Return the (X, Y) coordinate for the center point of the cell that contains the specified text.  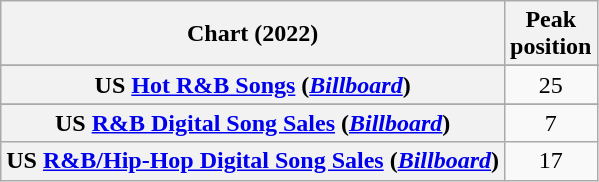
7 (551, 123)
US R&B/Hip-Hop Digital Song Sales (Billboard) (253, 161)
US R&B Digital Song Sales (Billboard) (253, 123)
25 (551, 85)
Peakposition (551, 34)
US Hot R&B Songs (Billboard) (253, 85)
17 (551, 161)
Chart (2022) (253, 34)
